Search for the cell housing the specified text and yield its [X, Y] center coordinate. 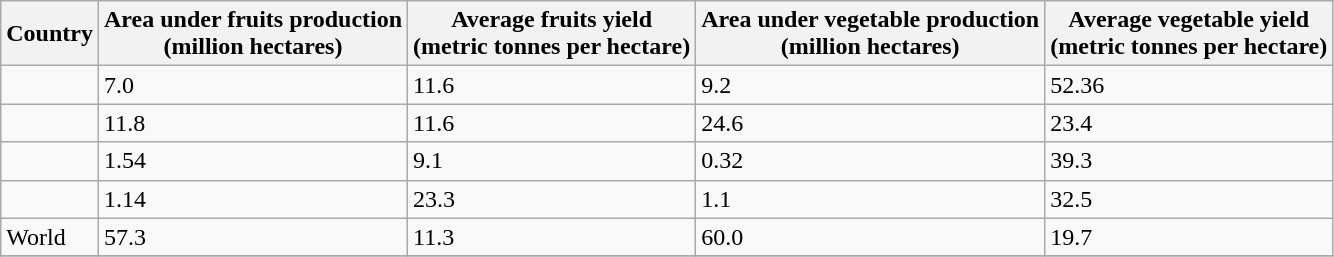
9.2 [870, 85]
57.3 [252, 237]
Average fruits yield(metric tonnes per hectare) [552, 34]
1.54 [252, 161]
1.14 [252, 199]
Area under vegetable production(million hectares) [870, 34]
11.8 [252, 123]
32.5 [1189, 199]
60.0 [870, 237]
9.1 [552, 161]
24.6 [870, 123]
0.32 [870, 161]
23.4 [1189, 123]
7.0 [252, 85]
Average vegetable yield(metric tonnes per hectare) [1189, 34]
World [50, 237]
11.3 [552, 237]
19.7 [1189, 237]
52.36 [1189, 85]
Area under fruits production(million hectares) [252, 34]
1.1 [870, 199]
39.3 [1189, 161]
23.3 [552, 199]
Country [50, 34]
